Output the [x, y] coordinate of the center of the cell containing the given text.  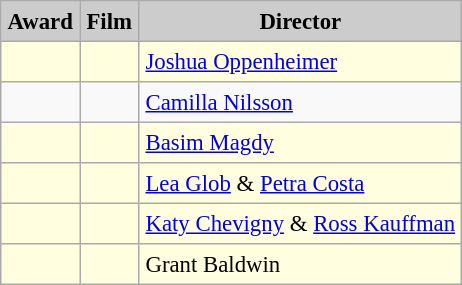
Camilla Nilsson [300, 102]
Film [110, 21]
Award [40, 21]
Lea Glob & Petra Costa [300, 183]
Basim Magdy [300, 142]
Director [300, 21]
Grant Baldwin [300, 264]
Katy Chevigny & Ross Kauffman [300, 223]
Joshua Oppenheimer [300, 61]
